Return (X, Y) of the center of cell containing provided text 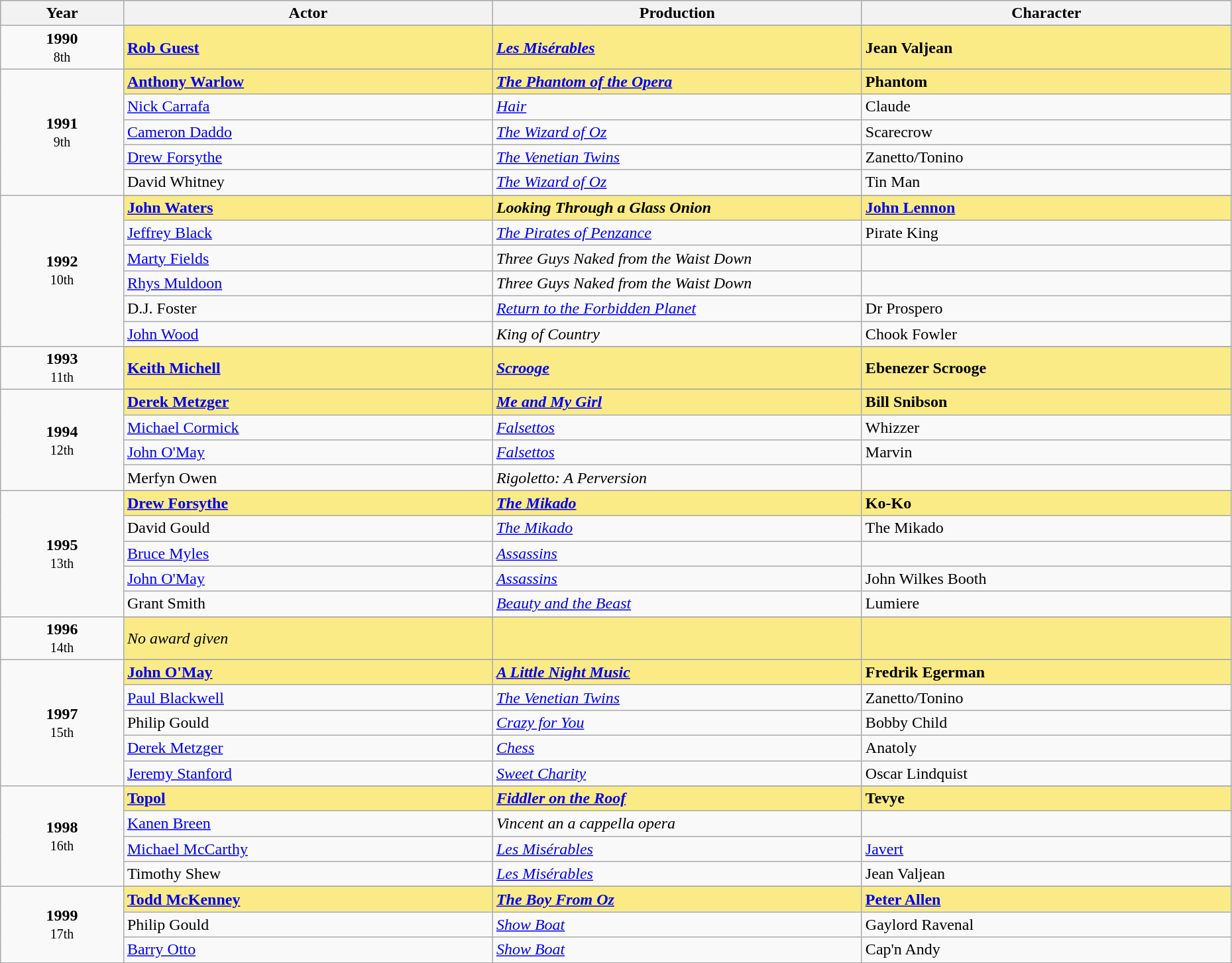
John Wood (308, 333)
D.J. Foster (308, 308)
Todd McKenney (308, 899)
Anthony Warlow (308, 82)
Whizzer (1046, 427)
199311th (62, 368)
Ko-Ko (1046, 503)
Vincent an a cappella opera (677, 824)
Grant Smith (308, 604)
John Lennon (1046, 207)
David Whitney (308, 182)
The Boy From Oz (677, 899)
Me and My Girl (677, 402)
199816th (62, 836)
Oscar Lindquist (1046, 773)
Peter Allen (1046, 899)
19919th (62, 132)
Jeremy Stanford (308, 773)
Beauty and the Beast (677, 604)
199412th (62, 440)
Production (677, 13)
Keith Michell (308, 368)
A Little Night Music (677, 672)
Year (62, 13)
Kanen Breen (308, 824)
Paul Blackwell (308, 697)
The Pirates of Penzance (677, 233)
Gaylord Ravenal (1046, 925)
Michael McCarthy (308, 849)
Fredrik Egerman (1046, 672)
Jeffrey Black (308, 233)
199917th (62, 925)
Javert (1046, 849)
King of Country (677, 333)
Cameron Daddo (308, 132)
199210th (62, 270)
Hair (677, 107)
Rob Guest (308, 48)
Bruce Myles (308, 553)
Actor (308, 13)
Marvin (1046, 453)
Michael Cormick (308, 427)
199513th (62, 553)
Rigoletto: A Perversion (677, 478)
Scrooge (677, 368)
Timothy Shew (308, 874)
Character (1046, 13)
John Wilkes Booth (1046, 579)
No award given (308, 638)
Looking Through a Glass Onion (677, 207)
Tevye (1046, 799)
Marty Fields (308, 258)
Sweet Charity (677, 773)
Pirate King (1046, 233)
Barry Otto (308, 950)
David Gould (308, 528)
19908th (62, 48)
Bill Snibson (1046, 402)
Claude (1046, 107)
Fiddler on the Roof (677, 799)
Ebenezer Scrooge (1046, 368)
Anatoly (1046, 748)
Cap'n Andy (1046, 950)
Scarecrow (1046, 132)
Rhys Muldoon (308, 283)
Lumiere (1046, 604)
199614th (62, 638)
The Phantom of the Opera (677, 82)
Return to the Forbidden Planet (677, 308)
Phantom (1046, 82)
Chook Fowler (1046, 333)
199715th (62, 722)
Crazy for You (677, 722)
Bobby Child (1046, 722)
Nick Carrafa (308, 107)
Topol (308, 799)
Tin Man (1046, 182)
John Waters (308, 207)
Dr Prospero (1046, 308)
Merfyn Owen (308, 478)
Chess (677, 748)
